Identify which cell holds the provided text, then report its [x, y] central coordinate. 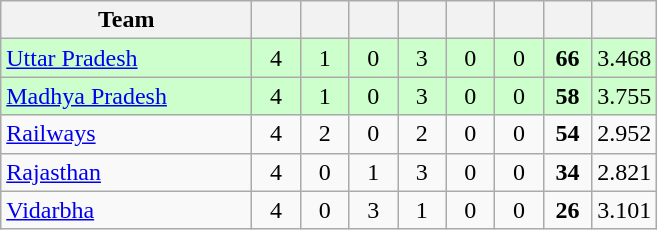
3.468 [624, 58]
66 [568, 58]
Railways [126, 134]
34 [568, 172]
2.952 [624, 134]
3.755 [624, 96]
Vidarbha [126, 210]
Team [126, 20]
54 [568, 134]
26 [568, 210]
3.101 [624, 210]
Madhya Pradesh [126, 96]
2.821 [624, 172]
Rajasthan [126, 172]
58 [568, 96]
Uttar Pradesh [126, 58]
